Return [X, Y] of the center of cell containing provided text 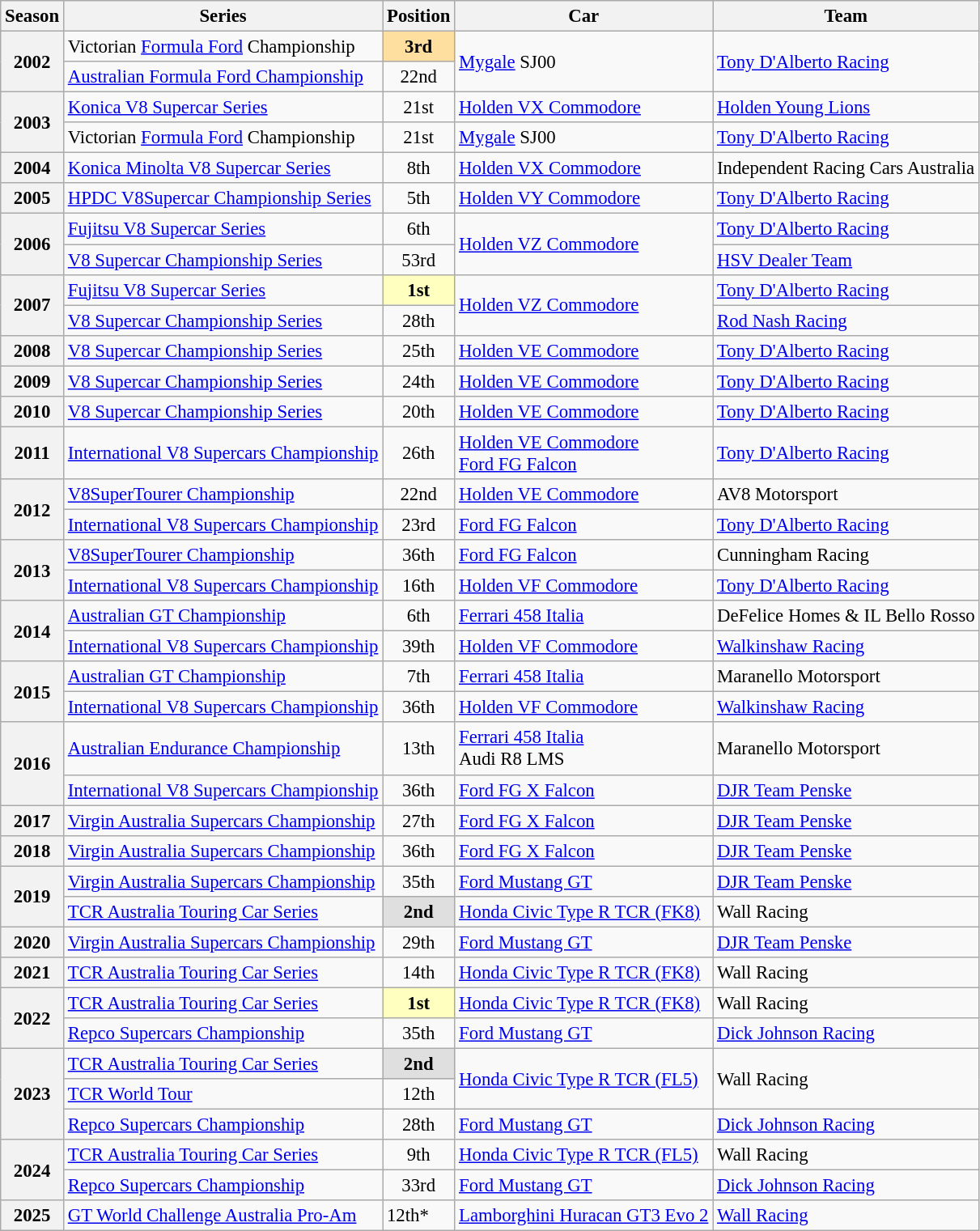
2007 [32, 304]
Konica Minolta V8 Supercar Series [223, 168]
3rd [419, 47]
25th [419, 350]
2013 [32, 570]
53rd [419, 260]
2012 [32, 510]
20th [419, 412]
Holden Young Lions [846, 108]
Australian Endurance Championship [223, 749]
Season [32, 16]
Independent Racing Cars Australia [846, 168]
33rd [419, 1186]
Ferrari 458 ItaliaAudi R8 LMS [584, 749]
2015 [32, 691]
2018 [32, 851]
9th [419, 1155]
2002 [32, 62]
2010 [32, 412]
2023 [32, 1094]
2006 [32, 244]
Series [223, 16]
26th [419, 453]
8th [419, 168]
2008 [32, 350]
23rd [419, 524]
2024 [32, 1170]
Team [846, 16]
Car [584, 16]
5th [419, 198]
Position [419, 16]
2017 [32, 821]
13th [419, 749]
29th [419, 942]
Holden VE CommodoreFord FG Falcon [584, 453]
HPDC V8Supercar Championship Series [223, 198]
2020 [32, 942]
14th [419, 973]
2009 [32, 381]
2005 [32, 198]
Rod Nash Racing [846, 320]
27th [419, 821]
2016 [32, 764]
16th [419, 586]
DeFelice Homes & IL Bello Rosso [846, 616]
2021 [32, 973]
2019 [32, 897]
12th [419, 1094]
2011 [32, 453]
AV8 Motorsport [846, 495]
TCR World Tour [223, 1094]
2014 [32, 631]
7th [419, 677]
2022 [32, 1018]
Konica V8 Supercar Series [223, 108]
2003 [32, 123]
HSV Dealer Team [846, 260]
Holden VY Commodore [584, 198]
39th [419, 647]
24th [419, 381]
Australian Formula Ford Championship [223, 77]
Cunningham Racing [846, 555]
2004 [32, 168]
